Pinpoint the cell where the given text exists, returning its (X, Y) midpoint coordinate. 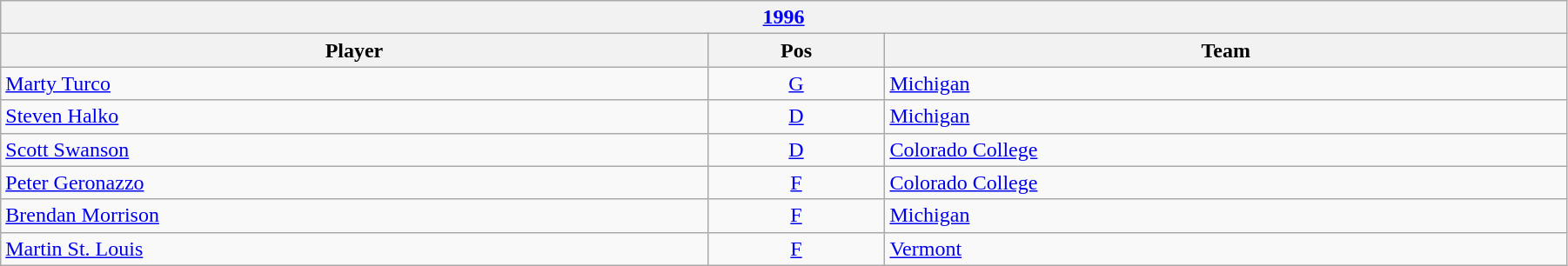
Scott Swanson (354, 150)
Pos (796, 50)
Vermont (1226, 249)
Peter Geronazzo (354, 183)
Team (1226, 50)
Steven Halko (354, 116)
Martin St. Louis (354, 249)
Brendan Morrison (354, 216)
Marty Turco (354, 83)
G (796, 83)
1996 (784, 17)
Player (354, 50)
